Extract the [x, y] coordinate from the center of the cell holding the provided text.  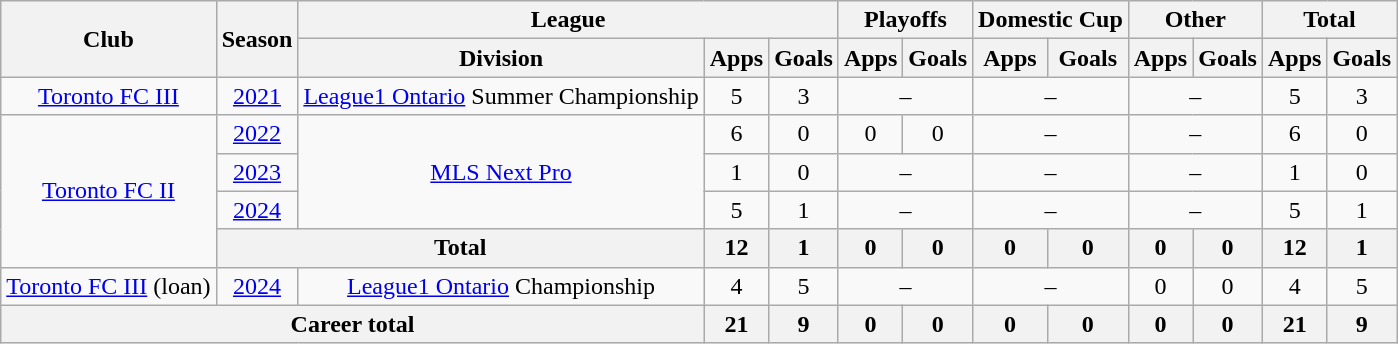
League [568, 20]
Toronto FC III (loan) [108, 286]
Division [501, 58]
2023 [257, 172]
Other [1195, 20]
League1 Ontario Championship [501, 286]
2021 [257, 96]
Toronto FC II [108, 191]
Career total [352, 324]
League1 Ontario Summer Championship [501, 96]
Season [257, 39]
Toronto FC III [108, 96]
Domestic Cup [1051, 20]
2022 [257, 134]
MLS Next Pro [501, 172]
Club [108, 39]
Playoffs [905, 20]
